Locate the cell with the specified text and output its [x, y] center coordinate. 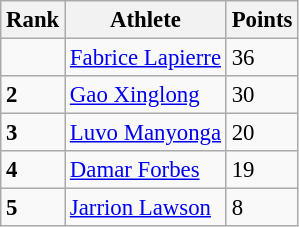
Jarrion Lawson [146, 208]
36 [262, 58]
19 [262, 170]
20 [262, 133]
2 [33, 95]
8 [262, 208]
4 [33, 170]
Fabrice Lapierre [146, 58]
5 [33, 208]
Points [262, 20]
Rank [33, 20]
Damar Forbes [146, 170]
30 [262, 95]
Gao Xinglong [146, 95]
3 [33, 133]
Athlete [146, 20]
Luvo Manyonga [146, 133]
